Identify which cell holds the provided text, then report its [X, Y] central coordinate. 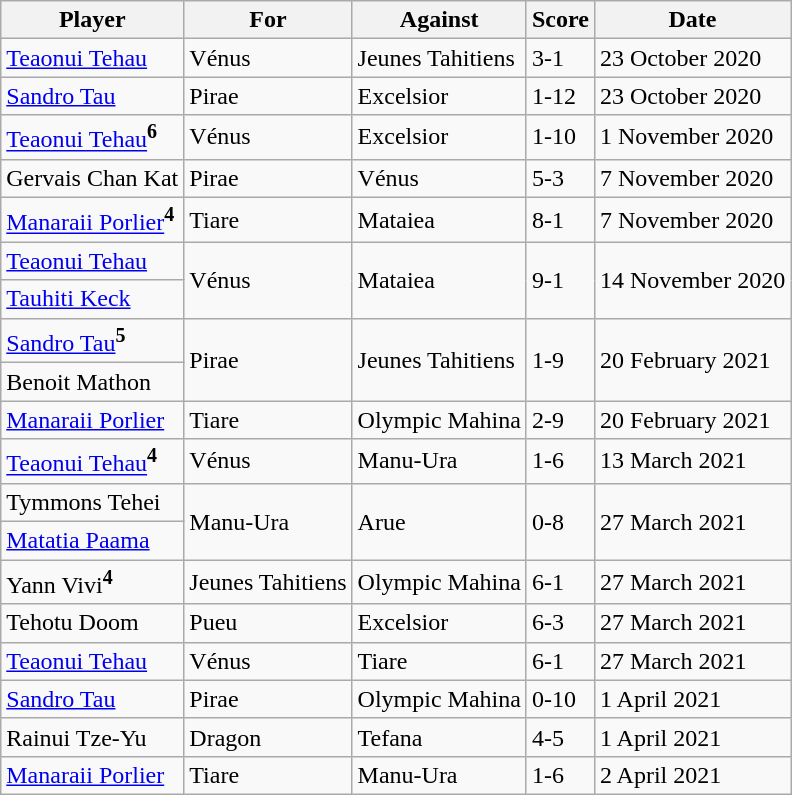
6-3 [560, 623]
2 April 2021 [692, 775]
0-8 [560, 521]
Sandro Tau5 [92, 340]
1-9 [560, 360]
Against [439, 20]
Score [560, 20]
Teaonui Tehau6 [92, 138]
Pueu [268, 623]
5-3 [560, 178]
Benoit Mathon [92, 382]
Manaraii Porlier4 [92, 220]
Date [692, 20]
Dragon [268, 737]
Tefana [439, 737]
3-1 [560, 58]
Arue [439, 521]
Tehotu Doom [92, 623]
1-10 [560, 138]
13 March 2021 [692, 462]
14 November 2020 [692, 280]
2-9 [560, 420]
9-1 [560, 280]
1-12 [560, 96]
Yann Vivi4 [92, 582]
For [268, 20]
Teaonui Tehau4 [92, 462]
0-10 [560, 699]
Matatia Paama [92, 541]
Tauhiti Keck [92, 299]
8-1 [560, 220]
Gervais Chan Kat [92, 178]
1 November 2020 [692, 138]
4-5 [560, 737]
Rainui Tze-Yu [92, 737]
Player [92, 20]
Tymmons Tehei [92, 502]
